Determine the [X, Y] coordinate at the center of the cell enclosing the given text.  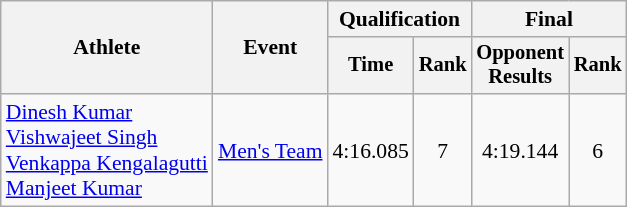
4:16.085 [371, 150]
6 [598, 150]
7 [443, 150]
4:19.144 [520, 150]
Dinesh KumarVishwajeet SinghVenkappa KengalaguttiManjeet Kumar [107, 150]
Time [371, 66]
Event [270, 48]
Men's Team [270, 150]
Qualification [400, 19]
Athlete [107, 48]
Final [548, 19]
OpponentResults [520, 66]
